For the text-containing cell, return its midpoint in [x, y] coordinate format. 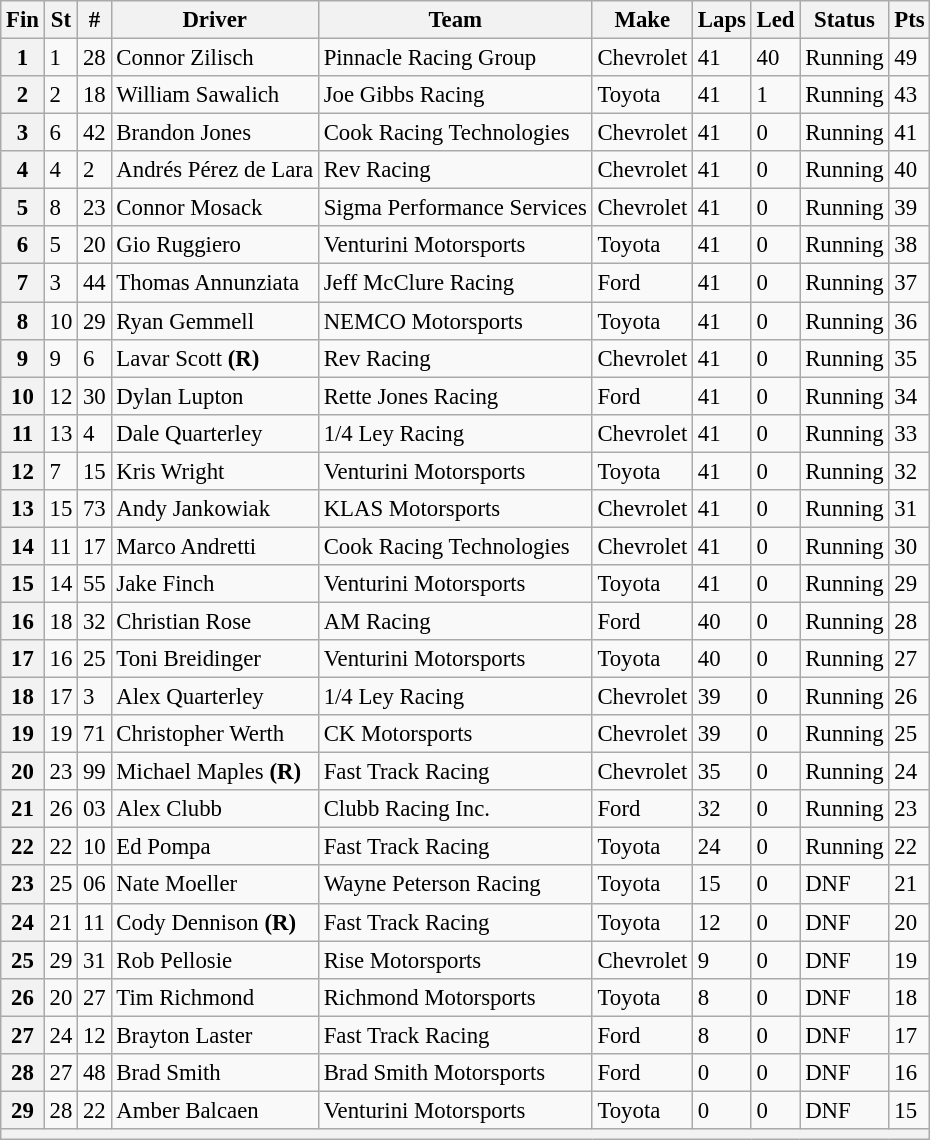
34 [910, 396]
CK Motorsports [455, 734]
Sigma Performance Services [455, 208]
Status [844, 20]
Ryan Gemmell [214, 321]
Pinnacle Racing Group [455, 58]
99 [94, 772]
Marco Andretti [214, 546]
Toni Breidinger [214, 659]
NEMCO Motorsports [455, 321]
Rette Jones Racing [455, 396]
KLAS Motorsports [455, 509]
Team [455, 20]
44 [94, 283]
73 [94, 509]
Andrés Pérez de Lara [214, 170]
Jeff McClure Racing [455, 283]
Christian Rose [214, 621]
Brandon Jones [214, 133]
Dale Quarterley [214, 433]
Clubb Racing Inc. [455, 809]
# [94, 20]
Alex Clubb [214, 809]
William Sawalich [214, 95]
Driver [214, 20]
06 [94, 885]
Gio Ruggiero [214, 245]
Nate Moeller [214, 885]
Fin [23, 20]
Led [776, 20]
37 [910, 283]
Dylan Lupton [214, 396]
AM Racing [455, 621]
49 [910, 58]
Rob Pellosie [214, 960]
Andy Jankowiak [214, 509]
Kris Wright [214, 471]
Make [642, 20]
42 [94, 133]
Thomas Annunziata [214, 283]
48 [94, 1073]
Brad Smith [214, 1073]
Amber Balcaen [214, 1110]
36 [910, 321]
71 [94, 734]
Laps [722, 20]
Alex Quarterley [214, 697]
Brayton Laster [214, 1035]
Richmond Motorsports [455, 997]
33 [910, 433]
Connor Mosack [214, 208]
Lavar Scott (R) [214, 358]
Christopher Werth [214, 734]
38 [910, 245]
Joe Gibbs Racing [455, 95]
Rise Motorsports [455, 960]
Pts [910, 20]
Connor Zilisch [214, 58]
43 [910, 95]
Michael Maples (R) [214, 772]
St [60, 20]
Tim Richmond [214, 997]
Brad Smith Motorsports [455, 1073]
Wayne Peterson Racing [455, 885]
Jake Finch [214, 584]
Cody Dennison (R) [214, 922]
Ed Pompa [214, 847]
55 [94, 584]
03 [94, 809]
